Detect which cell encompasses the target text, then output its (X, Y) center coordinate. 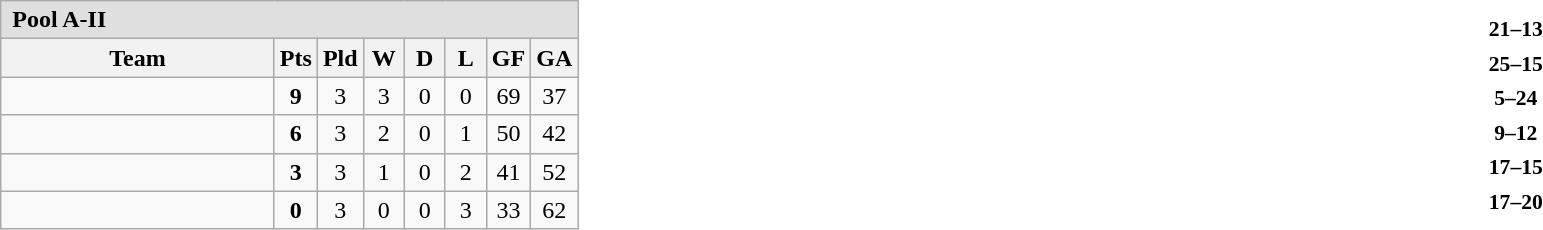
52 (554, 172)
Pool A-II (290, 20)
41 (508, 172)
Pts (296, 58)
42 (554, 134)
9 (296, 96)
Team (138, 58)
69 (508, 96)
37 (554, 96)
GF (508, 58)
6 (296, 134)
GA (554, 58)
33 (508, 210)
62 (554, 210)
D (424, 58)
Pld (340, 58)
50 (508, 134)
W (384, 58)
L (466, 58)
